Find where the given text appears and provide that cell's center as [x, y] coordinate. 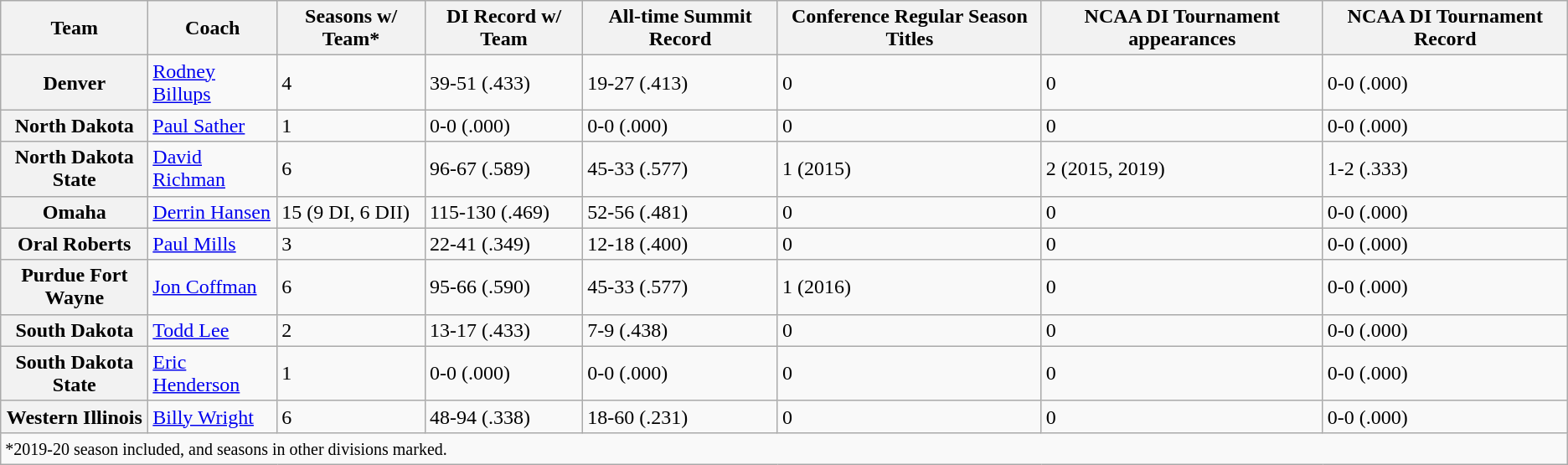
2 (2015, 2019) [1182, 169]
South Dakota [75, 330]
1 (2016) [910, 287]
115-130 (.469) [503, 212]
David Richman [213, 169]
12-18 (.400) [680, 244]
Coach [213, 28]
North Dakota State [75, 169]
4 [352, 82]
North Dakota [75, 126]
96-67 (.589) [503, 169]
Conference Regular Season Titles [910, 28]
NCAA DI Tournament Record [1445, 28]
52-56 (.481) [680, 212]
Jon Coffman [213, 287]
*2019-20 season included, and seasons in other divisions marked. [784, 448]
3 [352, 244]
22-41 (.349) [503, 244]
Denver [75, 82]
48-94 (.338) [503, 416]
Paul Mills [213, 244]
All-time Summit Record [680, 28]
Seasons w/ Team* [352, 28]
18-60 (.231) [680, 416]
Oral Roberts [75, 244]
2 [352, 330]
Western Illinois [75, 416]
95-66 (.590) [503, 287]
Eric Henderson [213, 374]
Purdue Fort Wayne [75, 287]
1-2 (.333) [1445, 169]
Billy Wright [213, 416]
NCAA DI Tournament appearances [1182, 28]
15 (9 DI, 6 DII) [352, 212]
Derrin Hansen [213, 212]
1 (2015) [910, 169]
Team [75, 28]
DI Record w/ Team [503, 28]
South Dakota State [75, 374]
Todd Lee [213, 330]
Omaha [75, 212]
19-27 (.413) [680, 82]
13-17 (.433) [503, 330]
Rodney Billups [213, 82]
Paul Sather [213, 126]
7-9 (.438) [680, 330]
39-51 (.433) [503, 82]
